For the text-containing cell, return its midpoint in (X, Y) coordinate format. 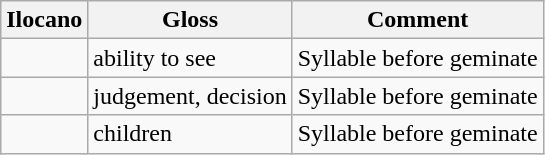
children (190, 134)
Ilocano (44, 20)
Comment (418, 20)
judgement, decision (190, 96)
ability to see (190, 58)
Gloss (190, 20)
